Find where the given text appears and provide that cell's center as (x, y) coordinate. 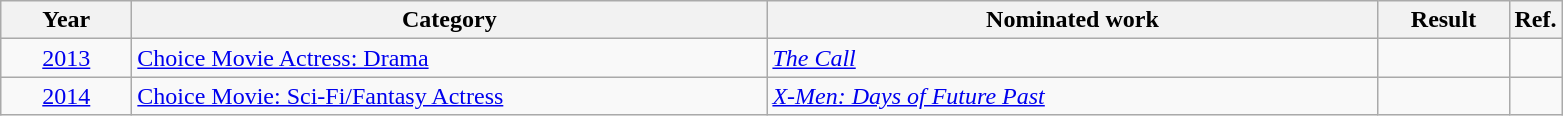
X-Men: Days of Future Past (1072, 96)
Ref. (1536, 20)
2014 (66, 96)
The Call (1072, 58)
Choice Movie: Sci-Fi/Fantasy Actress (450, 96)
Nominated work (1072, 20)
2013 (66, 58)
Result (1444, 20)
Choice Movie Actress: Drama (450, 58)
Year (66, 20)
Category (450, 20)
